Detect which cell encompasses the target text, then output its (x, y) center coordinate. 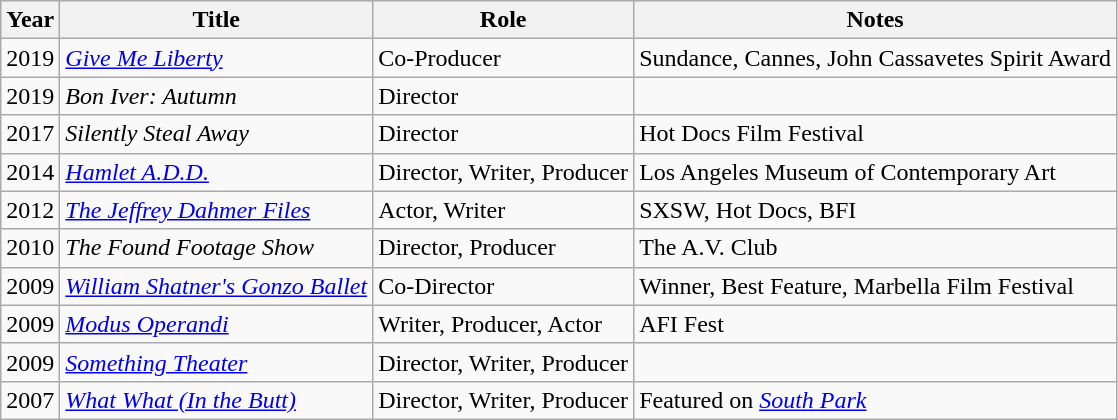
Director, Producer (504, 248)
Writer, Producer, Actor (504, 324)
William Shatner's Gonzo Ballet (216, 286)
The A.V. Club (876, 248)
Give Me Liberty (216, 58)
SXSW, Hot Docs, BFI (876, 210)
Actor, Writer (504, 210)
2014 (30, 172)
Title (216, 20)
AFI Fest (876, 324)
The Found Footage Show (216, 248)
Los Angeles Museum of Contemporary Art (876, 172)
Winner, Best Feature, Marbella Film Festival (876, 286)
Bon Iver: Autumn (216, 96)
2012 (30, 210)
2017 (30, 134)
Something Theater (216, 362)
Silently Steal Away (216, 134)
Year (30, 20)
Co-Director (504, 286)
Hamlet A.D.D. (216, 172)
Featured on South Park (876, 400)
What What (In the Butt) (216, 400)
Notes (876, 20)
Role (504, 20)
Sundance, Cannes, John Cassavetes Spirit Award (876, 58)
2007 (30, 400)
The Jeffrey Dahmer Files (216, 210)
2010 (30, 248)
Hot Docs Film Festival (876, 134)
Co-Producer (504, 58)
Modus Operandi (216, 324)
